Search for the cell housing the specified text and yield its (X, Y) center coordinate. 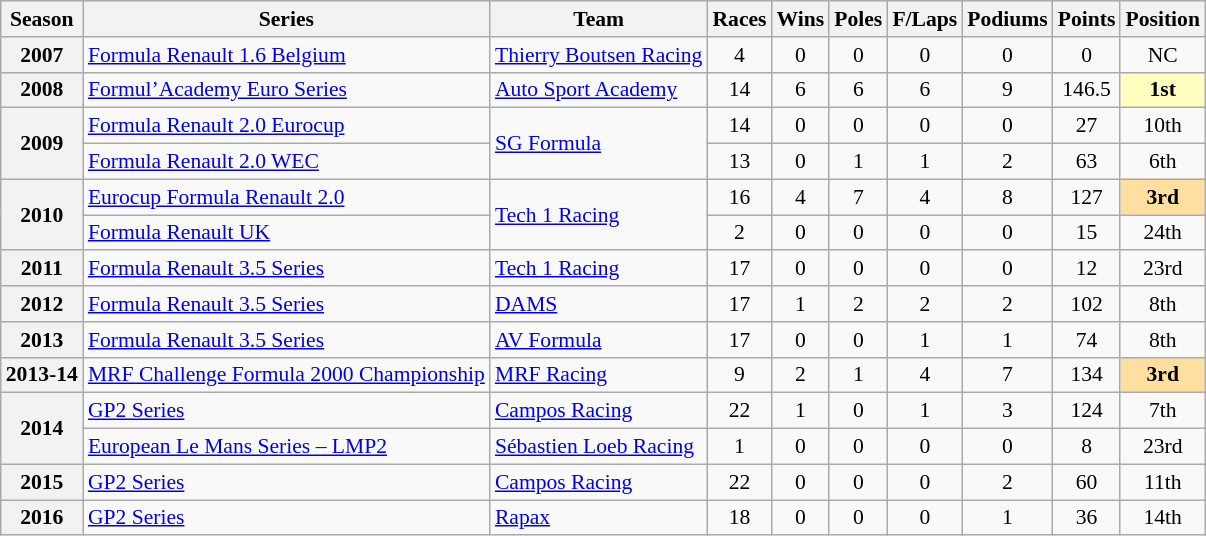
Sébastien Loeb Racing (599, 447)
124 (1087, 411)
6th (1162, 162)
MRF Challenge Formula 2000 Championship (286, 375)
Formula Renault 2.0 WEC (286, 162)
2015 (42, 482)
F/Laps (924, 19)
Formula Renault UK (286, 233)
Team (599, 19)
European Le Mans Series – LMP2 (286, 447)
146.5 (1087, 90)
14th (1162, 518)
27 (1087, 126)
13 (739, 162)
2008 (42, 90)
2013-14 (42, 375)
Thierry Boutsen Racing (599, 55)
134 (1087, 375)
AV Formula (599, 340)
127 (1087, 197)
Formula Renault 1.6 Belgium (286, 55)
Series (286, 19)
Auto Sport Academy (599, 90)
2010 (42, 214)
24th (1162, 233)
Position (1162, 19)
2007 (42, 55)
Poles (858, 19)
10th (1162, 126)
Podiums (1008, 19)
102 (1087, 304)
MRF Racing (599, 375)
3 (1008, 411)
Formul’Academy Euro Series (286, 90)
12 (1087, 269)
36 (1087, 518)
SG Formula (599, 144)
Races (739, 19)
60 (1087, 482)
7th (1162, 411)
Formula Renault 2.0 Eurocup (286, 126)
1st (1162, 90)
Season (42, 19)
2016 (42, 518)
74 (1087, 340)
Points (1087, 19)
2013 (42, 340)
2014 (42, 428)
2009 (42, 144)
18 (739, 518)
Eurocup Formula Renault 2.0 (286, 197)
15 (1087, 233)
Rapax (599, 518)
16 (739, 197)
DAMS (599, 304)
Wins (801, 19)
11th (1162, 482)
63 (1087, 162)
2012 (42, 304)
NC (1162, 55)
2011 (42, 269)
